Return the [X, Y] coordinate for the center point of the cell that contains the specified text.  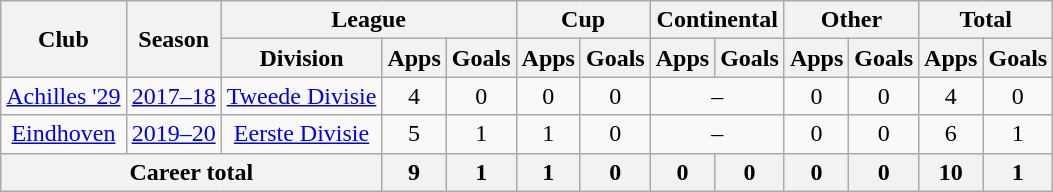
Career total [192, 172]
5 [414, 134]
Season [174, 39]
Total [986, 20]
League [368, 20]
6 [951, 134]
2019–20 [174, 134]
2017–18 [174, 96]
Other [851, 20]
Eindhoven [64, 134]
Tweede Divisie [302, 96]
Achilles '29 [64, 96]
Cup [583, 20]
9 [414, 172]
10 [951, 172]
Division [302, 58]
Eerste Divisie [302, 134]
Club [64, 39]
Continental [717, 20]
